Identify which cell holds the provided text, then report its [X, Y] central coordinate. 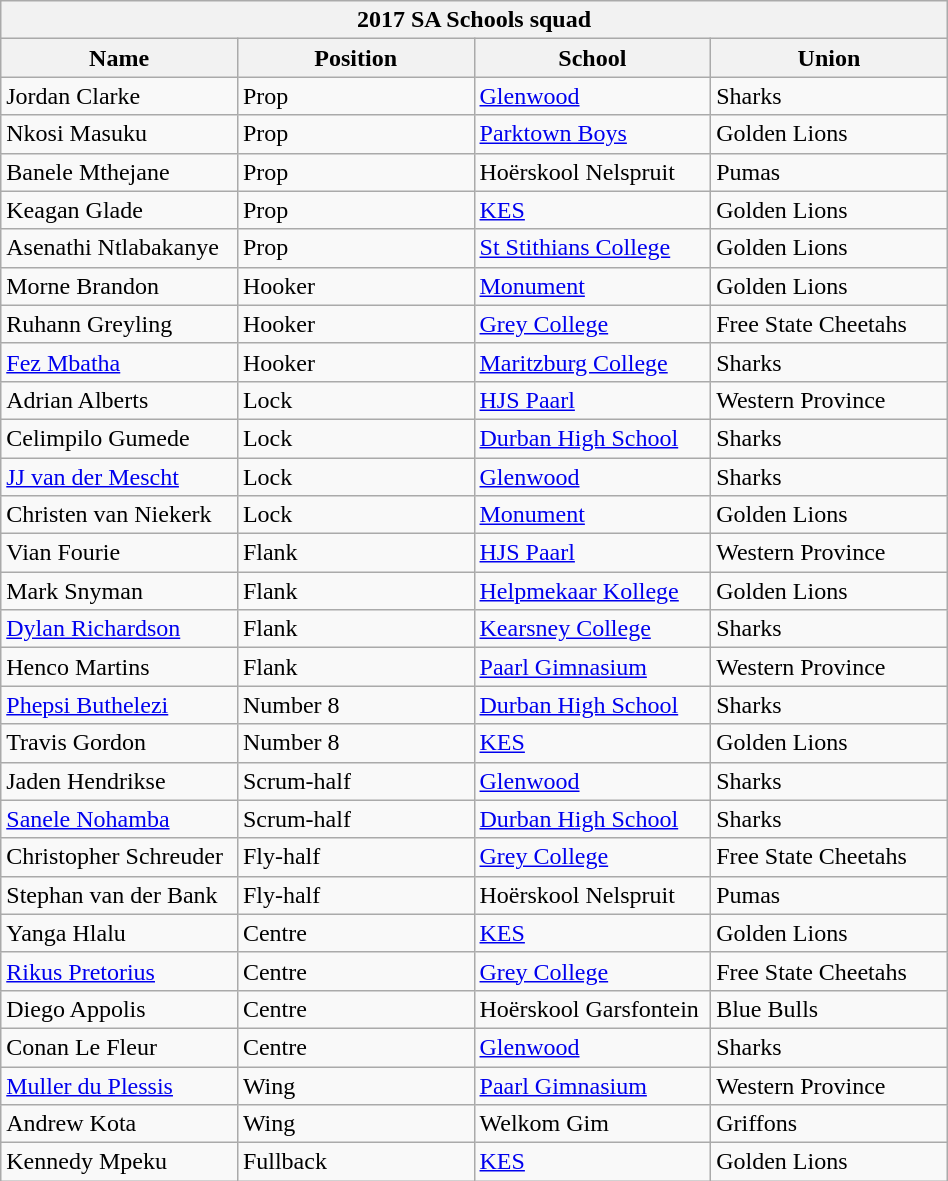
Morne Brandon [120, 286]
Parktown Boys [592, 134]
Name [120, 58]
Vian Fourie [120, 553]
Asenathi Ntlabakanye [120, 248]
Fullback [356, 1162]
Jaden Hendrikse [120, 781]
Ruhann Greyling [120, 324]
Union [830, 58]
Blue Bulls [830, 1009]
Mark Snyman [120, 591]
Sanele Nohamba [120, 819]
Celimpilo Gumede [120, 438]
St Stithians College [592, 248]
Adrian Alberts [120, 400]
Stephan van der Bank [120, 895]
Christopher Schreuder [120, 857]
Henco Martins [120, 667]
Helpmekaar Kollege [592, 591]
Griffons [830, 1124]
Position [356, 58]
School [592, 58]
Keagan Glade [120, 210]
Diego Appolis [120, 1009]
Rikus Pretorius [120, 971]
Yanga Hlalu [120, 933]
Muller du Plessis [120, 1085]
Travis Gordon [120, 743]
Nkosi Masuku [120, 134]
JJ van der Mescht [120, 477]
Kennedy Mpeku [120, 1162]
Christen van Niekerk [120, 515]
Fez Mbatha [120, 362]
Conan Le Fleur [120, 1047]
Maritzburg College [592, 362]
Dylan Richardson [120, 629]
Jordan Clarke [120, 96]
Kearsney College [592, 629]
Hoërskool Garsfontein [592, 1009]
Welkom Gim [592, 1124]
Andrew Kota [120, 1124]
2017 SA Schools squad [474, 20]
Phepsi Buthelezi [120, 705]
Banele Mthejane [120, 172]
